Extract the (x, y) coordinate from the center of the cell holding the provided text.  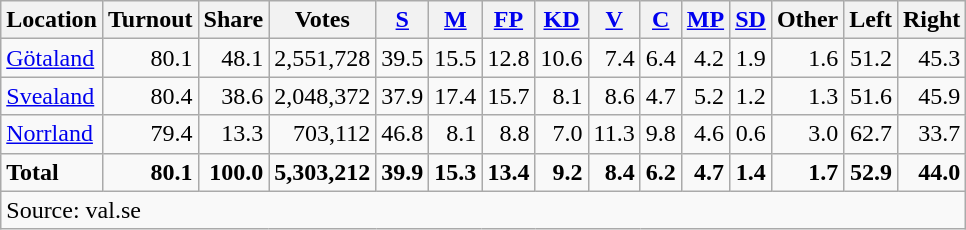
Total (52, 172)
79.4 (150, 134)
52.9 (871, 172)
15.3 (456, 172)
7.4 (614, 58)
Location (52, 20)
Source: val.se (484, 210)
S (402, 20)
3.0 (807, 134)
Götaland (52, 58)
39.5 (402, 58)
62.7 (871, 134)
2,551,728 (322, 58)
5.2 (705, 96)
80.4 (150, 96)
2,048,372 (322, 96)
7.0 (562, 134)
1.9 (751, 58)
4.6 (705, 134)
11.3 (614, 134)
48.1 (234, 58)
9.2 (562, 172)
39.9 (402, 172)
15.7 (508, 96)
45.9 (931, 96)
8.6 (614, 96)
51.2 (871, 58)
6.4 (660, 58)
Right (931, 20)
Votes (322, 20)
SD (751, 20)
37.9 (402, 96)
10.6 (562, 58)
13.4 (508, 172)
44.0 (931, 172)
6.2 (660, 172)
M (456, 20)
KD (562, 20)
Svealand (52, 96)
100.0 (234, 172)
C (660, 20)
1.6 (807, 58)
Other (807, 20)
15.5 (456, 58)
Turnout (150, 20)
V (614, 20)
0.6 (751, 134)
38.6 (234, 96)
8.4 (614, 172)
MP (705, 20)
12.8 (508, 58)
1.4 (751, 172)
1.3 (807, 96)
Left (871, 20)
51.6 (871, 96)
9.8 (660, 134)
1.2 (751, 96)
46.8 (402, 134)
Norrland (52, 134)
703,112 (322, 134)
17.4 (456, 96)
Share (234, 20)
5,303,212 (322, 172)
8.8 (508, 134)
13.3 (234, 134)
FP (508, 20)
4.2 (705, 58)
33.7 (931, 134)
1.7 (807, 172)
45.3 (931, 58)
